For the text-containing cell, return its midpoint in [X, Y] coordinate format. 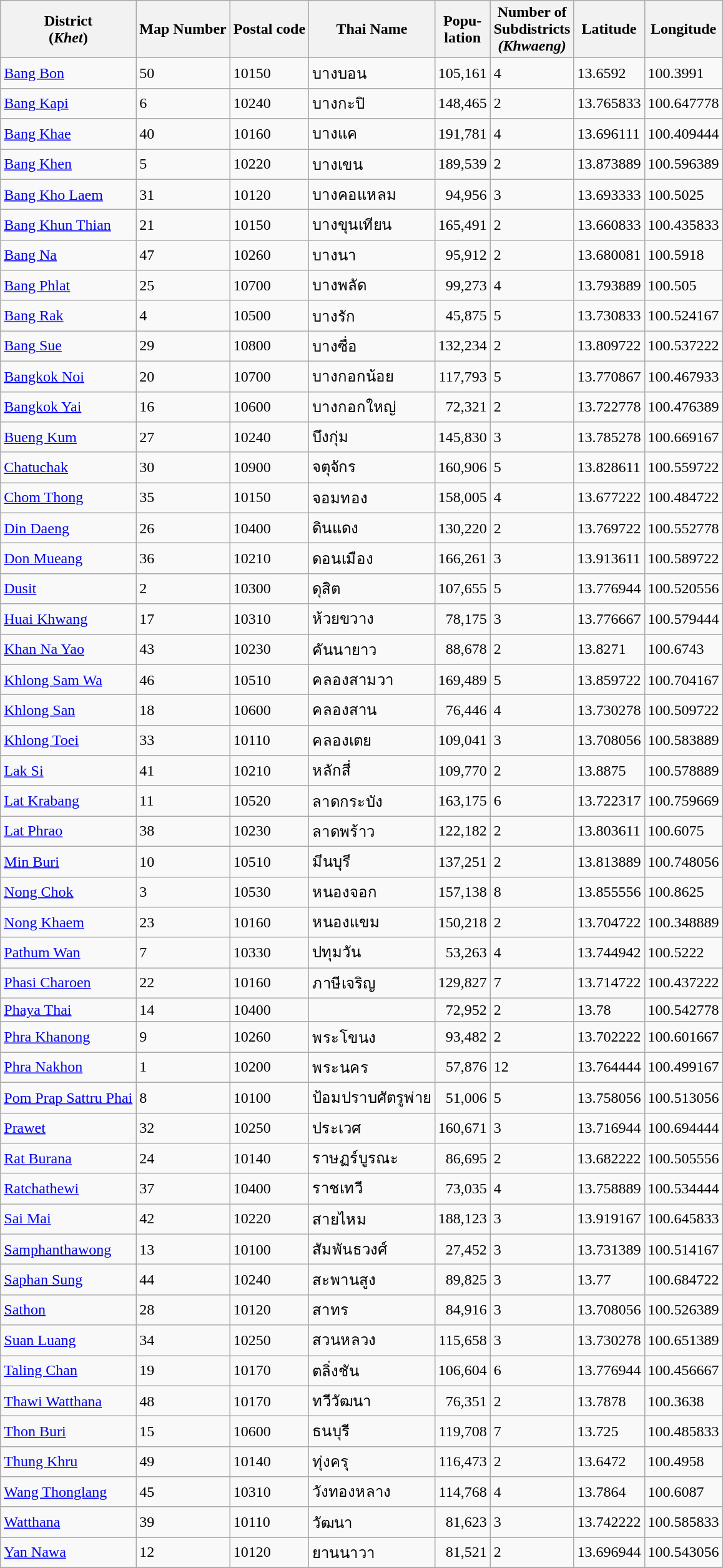
13.742222 [609, 1522]
Suan Luang [69, 1340]
Bangkok Yai [69, 407]
ห้วยขวาง [372, 619]
100.520556 [683, 588]
13.682222 [609, 1159]
36 [183, 558]
188,123 [462, 1219]
48 [183, 1401]
Phra Nakhon [69, 1068]
100.542778 [683, 1010]
100.647778 [683, 104]
100.409444 [683, 134]
100.694444 [683, 1128]
13.744942 [609, 953]
100.645833 [683, 1219]
13.765833 [609, 104]
บางกอกใหญ่ [372, 407]
Dusit [69, 588]
Bang Khae [69, 134]
13.722778 [609, 407]
Samphanthawong [69, 1249]
Sai Mai [69, 1219]
หนองจอก [372, 892]
Longitude [683, 29]
Latitude [609, 29]
Saphan Sung [69, 1280]
Bang Kapi [69, 104]
100.552778 [683, 528]
Nong Chok [69, 892]
100.437222 [683, 983]
Sathon [69, 1310]
129,827 [462, 983]
100.3638 [683, 1401]
คันนายาว [372, 649]
Phra Khanong [69, 1037]
105,161 [462, 74]
100.435833 [683, 225]
Thawi Watthana [69, 1401]
ธนบุรี [372, 1431]
Yan Nawa [69, 1552]
41 [183, 771]
14 [183, 1010]
บางกอกน้อย [372, 376]
114,768 [462, 1492]
23 [183, 923]
100.5222 [683, 953]
บางพลัด [372, 286]
100.4958 [683, 1461]
53,263 [462, 953]
13.7878 [609, 1401]
หนองแขม [372, 923]
100.5918 [683, 255]
10200 [269, 1068]
72,321 [462, 407]
10900 [269, 467]
31 [183, 195]
10330 [269, 953]
13.813889 [609, 862]
ประเวศ [372, 1128]
Nong Khaem [69, 923]
100.509722 [683, 711]
สาทร [372, 1310]
15 [183, 1431]
47 [183, 255]
158,005 [462, 498]
13.873889 [609, 164]
100.578889 [683, 771]
19 [183, 1370]
Thai Name [372, 29]
จตุจักร [372, 467]
Bang Bon [69, 74]
100.6743 [683, 649]
13.803611 [609, 832]
Postal code [269, 29]
Bangkok Noi [69, 376]
145,830 [462, 437]
165,491 [462, 225]
100.596389 [683, 164]
95,912 [462, 255]
29 [183, 346]
Don Mueang [69, 558]
Watthana [69, 1522]
Bang Khen [69, 164]
45,875 [462, 316]
บึงกุ่ม [372, 437]
District(Khet) [69, 29]
บางแค [372, 134]
150,218 [462, 923]
13.793889 [609, 286]
วังทองหลาง [372, 1492]
13.758889 [609, 1189]
Pom Prap Sattru Phai [69, 1098]
Prawet [69, 1128]
คลองสาน [372, 711]
ลาดพร้าว [372, 832]
Bang Sue [69, 346]
100.6075 [683, 832]
Phasi Charoen [69, 983]
Bang Kho Laem [69, 195]
13.8271 [609, 649]
100.467933 [683, 376]
หลักสี่ [372, 771]
100.526389 [683, 1310]
พระนคร [372, 1068]
100.6087 [683, 1492]
107,655 [462, 588]
จอมทอง [372, 498]
ลาดกระบัง [372, 801]
189,539 [462, 164]
148,465 [462, 104]
163,175 [462, 801]
Khlong Toei [69, 741]
ทุ่งครุ [372, 1461]
ดอนเมือง [372, 558]
13.693333 [609, 195]
116,473 [462, 1461]
13.855556 [609, 892]
166,261 [462, 558]
100.5025 [683, 195]
บางกะปิ [372, 104]
191,781 [462, 134]
13.809722 [609, 346]
35 [183, 498]
100.585833 [683, 1522]
39 [183, 1522]
13.677222 [609, 498]
บางซื่อ [372, 346]
13.6592 [609, 74]
81,521 [462, 1552]
100.3991 [683, 74]
22 [183, 983]
18 [183, 711]
100.514167 [683, 1249]
13.704722 [609, 923]
Khlong Sam Wa [69, 679]
Bueng Kum [69, 437]
119,708 [462, 1431]
ราษฏร์บูรณะ [372, 1159]
100.537222 [683, 346]
ราชเทวี [372, 1189]
27,452 [462, 1249]
9 [183, 1037]
Bang Rak [69, 316]
130,220 [462, 528]
11 [183, 801]
บางนา [372, 255]
109,770 [462, 771]
99,273 [462, 286]
93,482 [462, 1037]
Wang Thonglang [69, 1492]
100.601667 [683, 1037]
13.731389 [609, 1249]
13.8875 [609, 771]
100.513056 [683, 1098]
ดินแดง [372, 528]
25 [183, 286]
100.348889 [683, 923]
100.524167 [683, 316]
51,006 [462, 1098]
มีนบุรี [372, 862]
ทวีวัฒนา [372, 1401]
13.770867 [609, 376]
43 [183, 649]
13.730833 [609, 316]
13.758056 [609, 1098]
84,916 [462, 1310]
13.702222 [609, 1037]
76,351 [462, 1401]
94,956 [462, 195]
Rat Burana [69, 1159]
42 [183, 1219]
13.716944 [609, 1128]
100.476389 [683, 407]
ปทุมวัน [372, 953]
Thung Khru [69, 1461]
10800 [269, 346]
100.684722 [683, 1280]
21 [183, 225]
13.6472 [609, 1461]
10300 [269, 588]
สายไหม [372, 1219]
100.759669 [683, 801]
13.714722 [609, 983]
บางขุนเทียน [372, 225]
37 [183, 1189]
Bang Khun Thian [69, 225]
Chom Thong [69, 498]
13.776667 [609, 619]
10500 [269, 316]
100.505556 [683, 1159]
Number ofSubdistricts(Khwaeng) [532, 29]
13.764444 [609, 1068]
100.559722 [683, 467]
100.484722 [683, 498]
Pathum Wan [69, 953]
บางคอแหลม [372, 195]
81,623 [462, 1522]
Khlong San [69, 711]
46 [183, 679]
13.660833 [609, 225]
Lat Krabang [69, 801]
72,952 [462, 1010]
Map Number [183, 29]
106,604 [462, 1370]
13 [183, 1249]
13.913611 [609, 558]
Din Daeng [69, 528]
57,876 [462, 1068]
30 [183, 467]
13.725 [609, 1431]
13.919167 [609, 1219]
100.579444 [683, 619]
17 [183, 619]
10530 [269, 892]
100.456667 [683, 1370]
34 [183, 1340]
13.828611 [609, 467]
ภาษีเจริญ [372, 983]
Taling Chan [69, 1370]
100.543056 [683, 1552]
สะพานสูง [372, 1280]
86,695 [462, 1159]
Huai Khwang [69, 619]
13.78 [609, 1010]
Phaya Thai [69, 1010]
10520 [269, 801]
13.680081 [609, 255]
100.583889 [683, 741]
13.785278 [609, 437]
Thon Buri [69, 1431]
Lat Phrao [69, 832]
สัมพันธวงศ์ [372, 1249]
100.651389 [683, 1340]
26 [183, 528]
10 [183, 862]
Khan Na Yao [69, 649]
132,234 [462, 346]
115,658 [462, 1340]
100.505 [683, 286]
137,251 [462, 862]
100.499167 [683, 1068]
160,906 [462, 467]
88,678 [462, 649]
100.534444 [683, 1189]
40 [183, 134]
100.485833 [683, 1431]
ป้อมปราบศัตรูพ่าย [372, 1098]
157,138 [462, 892]
73,035 [462, 1189]
100.669167 [683, 437]
Popu-lation [462, 29]
78,175 [462, 619]
สวนหลวง [372, 1340]
20 [183, 376]
28 [183, 1310]
33 [183, 741]
50 [183, 74]
13.722317 [609, 801]
89,825 [462, 1280]
วัฒนา [372, 1522]
คลองสามวา [372, 679]
Min Buri [69, 862]
76,446 [462, 711]
44 [183, 1280]
100.8625 [683, 892]
13.859722 [609, 679]
27 [183, 437]
13.77 [609, 1280]
ดุสิต [372, 588]
32 [183, 1128]
Ratchathewi [69, 1189]
100.748056 [683, 862]
117,793 [462, 376]
169,489 [462, 679]
49 [183, 1461]
Lak Si [69, 771]
Bang Na [69, 255]
24 [183, 1159]
38 [183, 832]
45 [183, 1492]
13.769722 [609, 528]
Bang Phlat [69, 286]
พระโขนง [372, 1037]
ยานนาวา [372, 1552]
บางบอน [372, 74]
บางรัก [372, 316]
คลองเตย [372, 741]
13.696944 [609, 1552]
100.704167 [683, 679]
13.696111 [609, 134]
ตลิ่งชัน [372, 1370]
100.589722 [683, 558]
109,041 [462, 741]
13.7864 [609, 1492]
160,671 [462, 1128]
บางเขน [372, 164]
1 [183, 1068]
Chatuchak [69, 467]
16 [183, 407]
122,182 [462, 832]
